Extract the [X, Y] coordinate from the center of the cell holding the provided text.  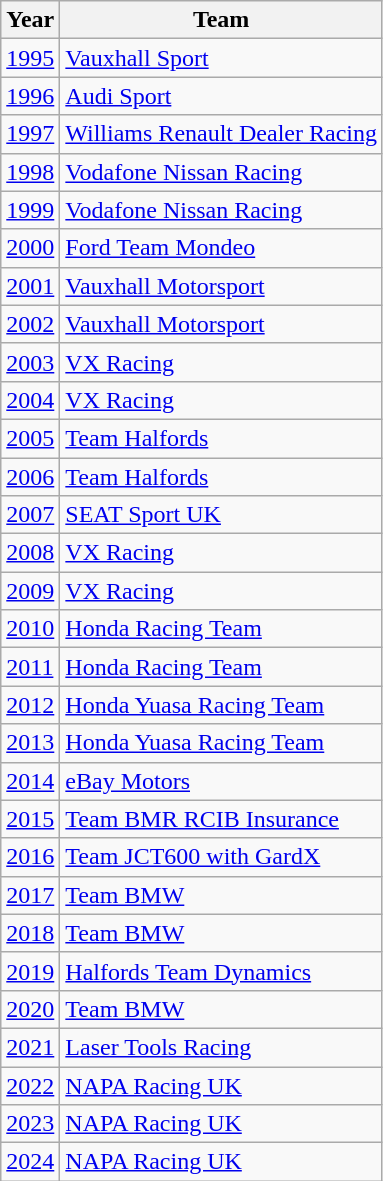
2022 [30, 1085]
2004 [30, 400]
1999 [30, 210]
1996 [30, 96]
Team BMR RCIB Insurance [222, 819]
Year [30, 20]
Team JCT600 with GardX [222, 857]
2015 [30, 819]
2012 [30, 705]
1997 [30, 134]
2007 [30, 515]
2010 [30, 629]
2002 [30, 324]
SEAT Sport UK [222, 515]
2009 [30, 591]
2013 [30, 743]
2020 [30, 1009]
Laser Tools Racing [222, 1047]
2001 [30, 286]
Halfords Team Dynamics [222, 971]
2003 [30, 362]
Audi Sport [222, 96]
eBay Motors [222, 781]
2023 [30, 1124]
2008 [30, 553]
2005 [30, 438]
Ford Team Mondeo [222, 248]
2019 [30, 971]
Williams Renault Dealer Racing [222, 134]
1995 [30, 58]
2016 [30, 857]
1998 [30, 172]
2006 [30, 477]
2017 [30, 895]
2014 [30, 781]
2011 [30, 667]
Vauxhall Sport [222, 58]
2021 [30, 1047]
2000 [30, 248]
2018 [30, 933]
Team [222, 20]
2024 [30, 1162]
